Locate the cell with the specified text and output its [X, Y] center coordinate. 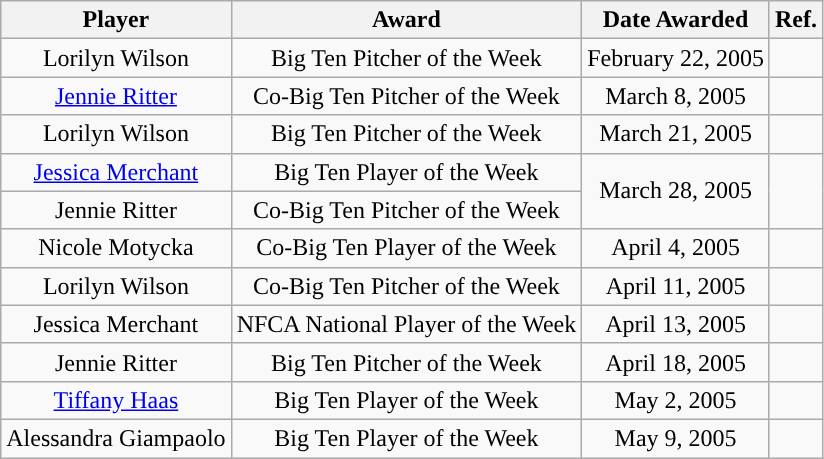
March 8, 2005 [676, 96]
Co-Big Ten Player of the Week [406, 248]
April 13, 2005 [676, 324]
April 11, 2005 [676, 286]
Player [116, 20]
Ref. [796, 20]
March 28, 2005 [676, 191]
Alessandra Giampaolo [116, 438]
Tiffany Haas [116, 400]
February 22, 2005 [676, 58]
April 18, 2005 [676, 362]
Nicole Motycka [116, 248]
May 9, 2005 [676, 438]
May 2, 2005 [676, 400]
March 21, 2005 [676, 134]
NFCA National Player of the Week [406, 324]
Award [406, 20]
Date Awarded [676, 20]
April 4, 2005 [676, 248]
